Locate the cell with the specified text and output its (x, y) center coordinate. 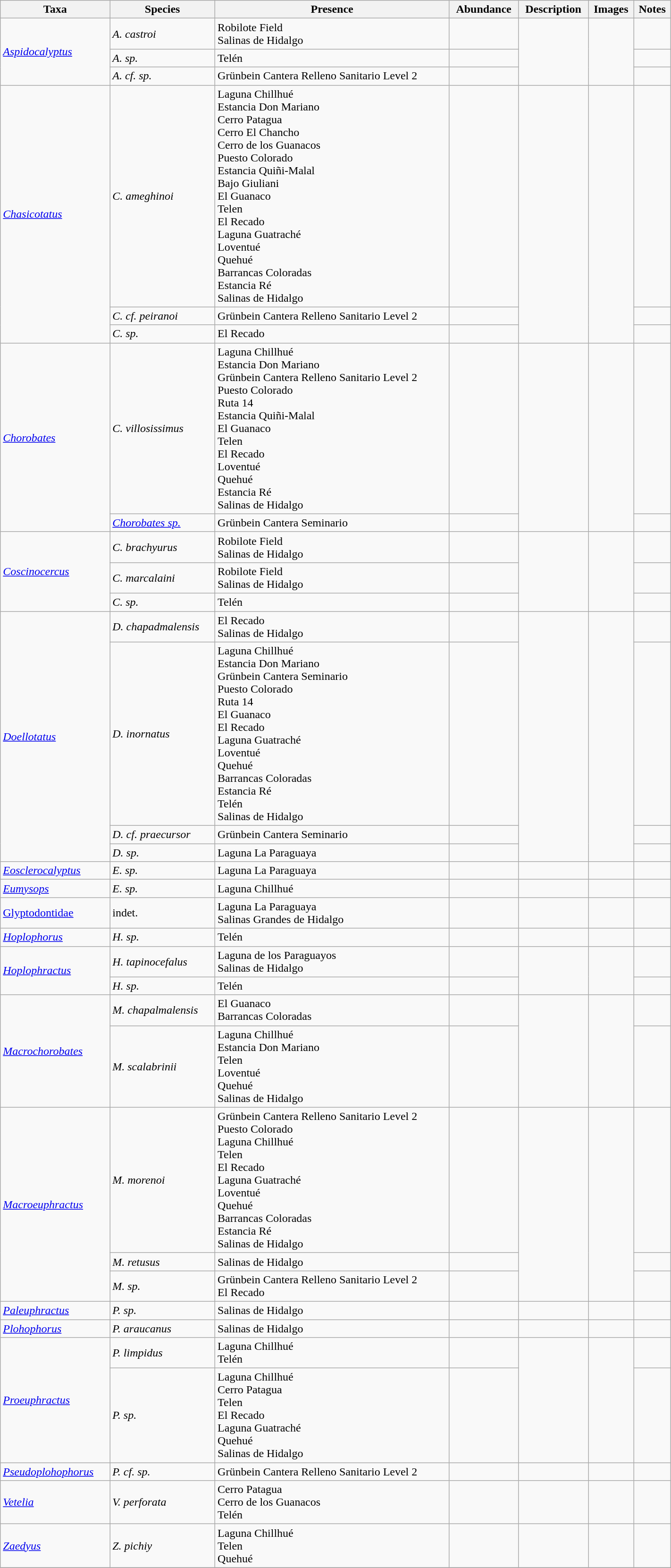
Z. pichiy (162, 1546)
Laguna Chillhué (332, 889)
M. morenoi (162, 1180)
D. sp. (162, 853)
El RecadoSalinas de Hidalgo (332, 626)
Eosclerocalyptus (55, 871)
Macroeuphractus (55, 1204)
Notes (652, 9)
A. sp. (162, 58)
M. chapalmalensis (162, 1010)
El Recado (332, 334)
Laguna ChillhuéTelén (332, 1353)
C. marcalaini (162, 578)
V. perforata (162, 1502)
Description (553, 9)
D. inornatus (162, 734)
Zaedyus (55, 1546)
Hoplophractus (55, 971)
Laguna La ParaguayaSalinas Grandes de Hidalgo (332, 913)
Cerro PataguaCerro de los GuanacosTelén (332, 1502)
Laguna de los ParaguayosSalinas de Hidalgo (332, 961)
A. cf. sp. (162, 76)
Eumysops (55, 889)
Images (611, 9)
C. villosissimus (162, 428)
Pseudoplohophorus (55, 1472)
Laguna ChillhuéTelenQuehué (332, 1546)
Paleuphractus (55, 1310)
Vetelia (55, 1502)
Plohophorus (55, 1328)
D. chapadmalensis (162, 626)
Chasicotatus (55, 214)
P. limpidus (162, 1353)
M. retusus (162, 1262)
Proeuphractus (55, 1400)
C. ameghinoi (162, 196)
D. cf. praecursor (162, 835)
Laguna ChillhuéCerro PataguaTelenEl RecadoLaguna GuatrachéQuehuéSalinas de Hidalgo (332, 1415)
Taxa (55, 9)
Doellotatus (55, 736)
P. araucanus (162, 1328)
Glyptodontidae (55, 913)
Macrochorobates (55, 1051)
M. scalabrinii (162, 1066)
P. cf. sp. (162, 1472)
C. brachyurus (162, 547)
Abundance (484, 9)
Coscinocercus (55, 571)
Species (162, 9)
El GuanacoBarrancas Coloradas (332, 1010)
indet. (162, 913)
Chorobates (55, 437)
Hoplophorus (55, 937)
Presence (332, 9)
Aspidocalyptus (55, 52)
C. cf. peiranoi (162, 316)
Chorobates sp. (162, 523)
M. sp. (162, 1286)
H. tapinocefalus (162, 961)
Grünbein Cantera Relleno Sanitario Level 2El Recado (332, 1286)
Laguna ChillhuéEstancia Don MarianoTelenLoventuéQuehuéSalinas de Hidalgo (332, 1066)
A. castroi (162, 34)
